Output the (x, y) coordinate of the center of the cell containing the given text.  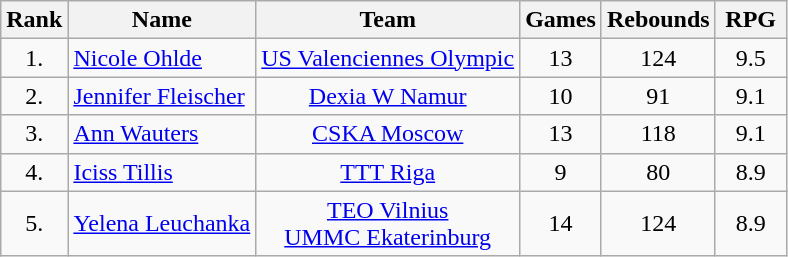
3. (34, 134)
US Valenciennes Olympic (388, 58)
TTT Riga (388, 172)
4. (34, 172)
91 (658, 96)
Yelena Leuchanka (162, 224)
80 (658, 172)
Games (561, 20)
118 (658, 134)
Nicole Ohlde (162, 58)
Dexia W Namur (388, 96)
2. (34, 96)
9 (561, 172)
10 (561, 96)
CSKA Moscow (388, 134)
Iciss Tillis (162, 172)
TEO VilniusUMMC Ekaterinburg (388, 224)
1. (34, 58)
Ann Wauters (162, 134)
Team (388, 20)
Rebounds (658, 20)
Name (162, 20)
5. (34, 224)
9.5 (750, 58)
RPG (750, 20)
14 (561, 224)
Rank (34, 20)
Jennifer Fleischer (162, 96)
